For the text-containing cell, return its midpoint in [X, Y] coordinate format. 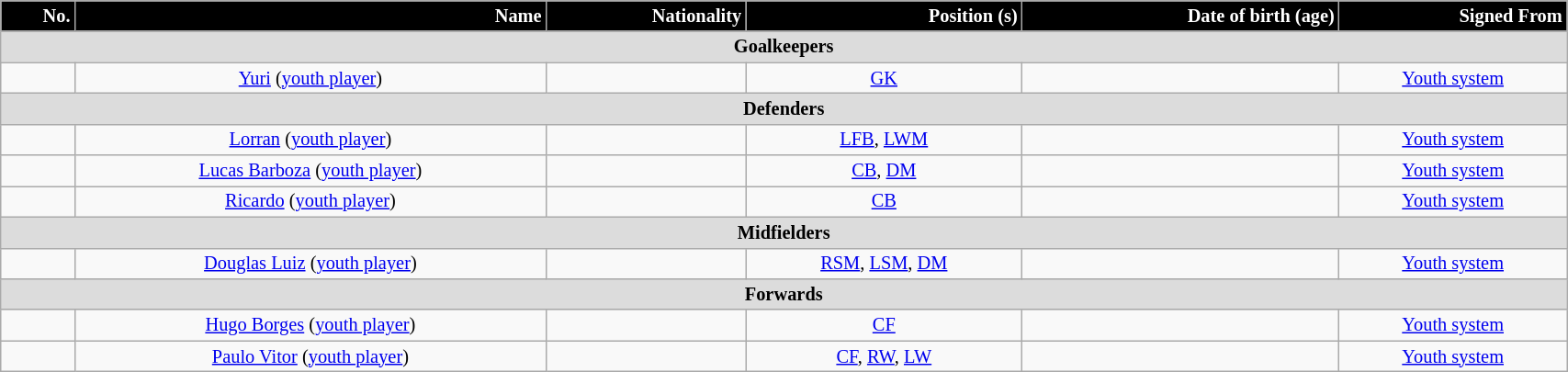
CB, DM [884, 171]
GK [884, 78]
LFB, LWM [884, 140]
Hugo Borges (youth player) [310, 325]
Forwards [784, 294]
Yuri (youth player) [310, 78]
CF [884, 325]
Position (s) [884, 16]
Name [310, 16]
Lorran (youth player) [310, 140]
Douglas Luiz (youth player) [310, 264]
Goalkeepers [784, 47]
Date of birth (age) [1181, 16]
Paulo Vitor (youth player) [310, 356]
CB [884, 201]
Midfielders [784, 232]
CF, RW, LW [884, 356]
Signed From [1453, 16]
No. [39, 16]
RSM, LSM, DM [884, 264]
Defenders [784, 108]
Lucas Barboza (youth player) [310, 171]
Ricardo (youth player) [310, 201]
Nationality [646, 16]
